For the text-containing cell, return its midpoint in [X, Y] coordinate format. 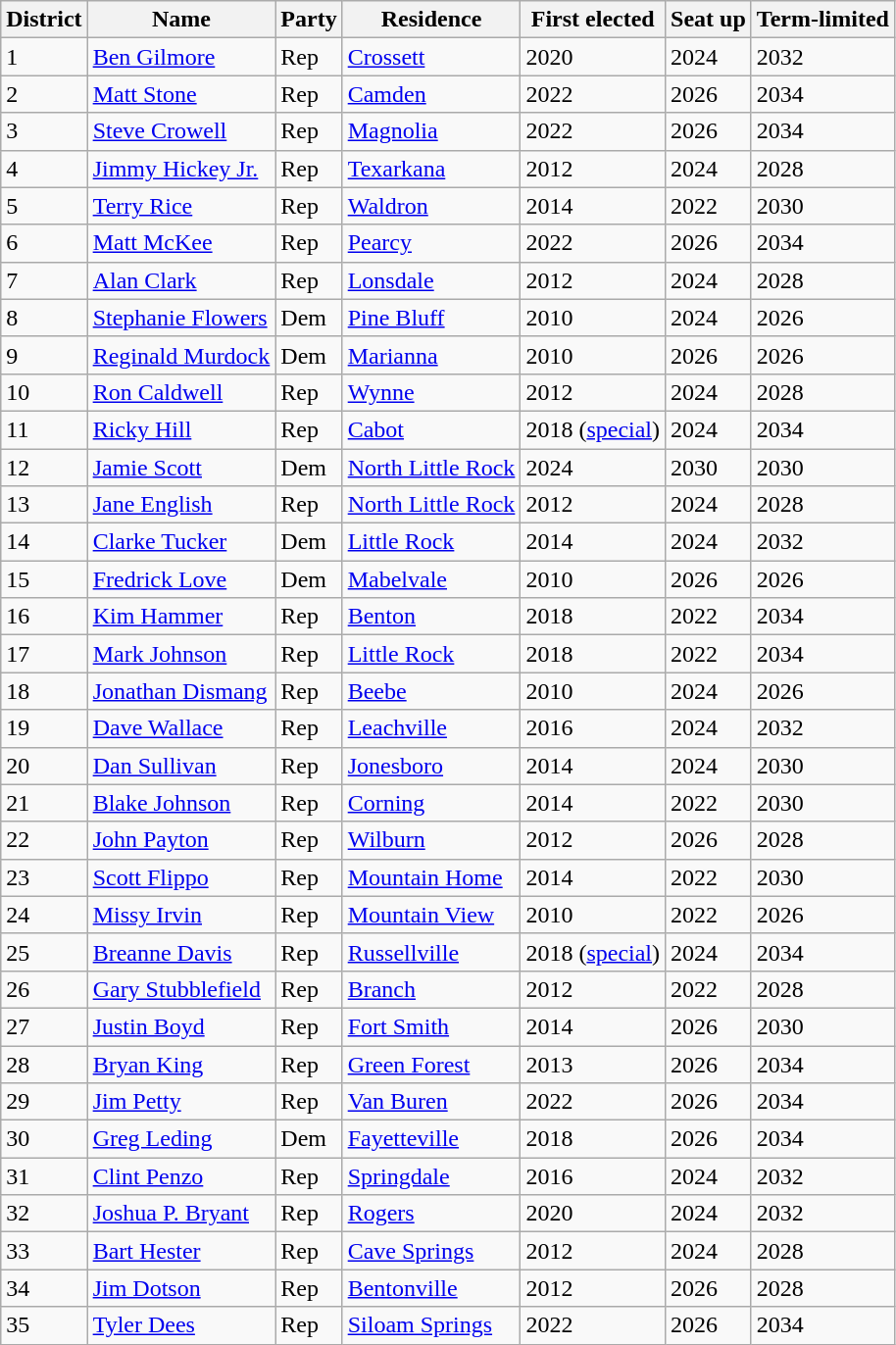
Blake Johnson [181, 803]
Jim Petty [181, 1102]
2 [44, 94]
1 [44, 57]
Jim Dotson [181, 1288]
Springdale [431, 1176]
Jamie Scott [181, 468]
17 [44, 654]
Branch [431, 989]
Dan Sullivan [181, 766]
Terry Rice [181, 206]
Matt McKee [181, 243]
Clarke Tucker [181, 542]
Crossett [431, 57]
Gary Stubblefield [181, 989]
22 [44, 840]
21 [44, 803]
31 [44, 1176]
Siloam Springs [431, 1325]
3 [44, 131]
Fayetteville [431, 1139]
Name [181, 20]
34 [44, 1288]
Mabelvale [431, 579]
11 [44, 429]
12 [44, 468]
Residence [431, 20]
Cabot [431, 429]
9 [44, 355]
Missy Irvin [181, 915]
Greg Leding [181, 1139]
5 [44, 206]
16 [44, 617]
Cave Springs [431, 1251]
24 [44, 915]
Wynne [431, 392]
19 [44, 728]
35 [44, 1325]
Rogers [431, 1214]
13 [44, 505]
Benton [431, 617]
Mountain Home [431, 877]
Clint Penzo [181, 1176]
32 [44, 1214]
Stephanie Flowers [181, 318]
Reginald Murdock [181, 355]
7 [44, 280]
33 [44, 1251]
Ben Gilmore [181, 57]
30 [44, 1139]
Tyler Dees [181, 1325]
Lonsdale [431, 280]
Jonesboro [431, 766]
Pearcy [431, 243]
10 [44, 392]
Ricky Hill [181, 429]
Mountain View [431, 915]
Leachville [431, 728]
4 [44, 169]
Wilburn [431, 840]
Bryan King [181, 1064]
Term-limited [822, 20]
Justin Boyd [181, 1026]
Joshua P. Bryant [181, 1214]
8 [44, 318]
18 [44, 691]
Van Buren [431, 1102]
Ron Caldwell [181, 392]
Alan Clark [181, 280]
27 [44, 1026]
15 [44, 579]
Scott Flippo [181, 877]
Matt Stone [181, 94]
Corning [431, 803]
Steve Crowell [181, 131]
Camden [431, 94]
Green Forest [431, 1064]
26 [44, 989]
John Payton [181, 840]
6 [44, 243]
Texarkana [431, 169]
Kim Hammer [181, 617]
District [44, 20]
Jane English [181, 505]
Beebe [431, 691]
Bentonville [431, 1288]
29 [44, 1102]
Jimmy Hickey Jr. [181, 169]
Magnolia [431, 131]
Pine Bluff [431, 318]
23 [44, 877]
Dave Wallace [181, 728]
Breanne Davis [181, 952]
20 [44, 766]
2013 [593, 1064]
Seat up [709, 20]
Fredrick Love [181, 579]
Waldron [431, 206]
First elected [593, 20]
28 [44, 1064]
Bart Hester [181, 1251]
14 [44, 542]
Jonathan Dismang [181, 691]
25 [44, 952]
Mark Johnson [181, 654]
Marianna [431, 355]
Party [309, 20]
Russellville [431, 952]
Fort Smith [431, 1026]
